Scan for the cell matching the given text and deliver its [X, Y] coordinate at center. 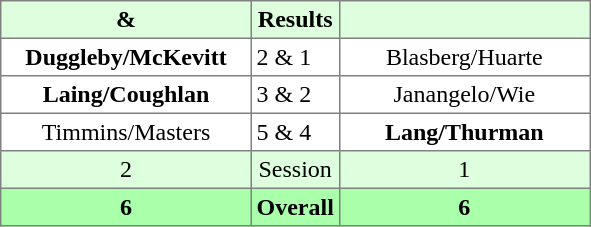
Overall [295, 207]
Blasberg/Huarte [464, 57]
1 [464, 170]
2 & 1 [295, 57]
Laing/Coughlan [126, 95]
Session [295, 170]
Timmins/Masters [126, 132]
3 & 2 [295, 95]
Results [295, 20]
5 & 4 [295, 132]
Lang/Thurman [464, 132]
2 [126, 170]
Janangelo/Wie [464, 95]
Duggleby/McKevitt [126, 57]
& [126, 20]
